Return [x, y] of the center of cell containing provided text 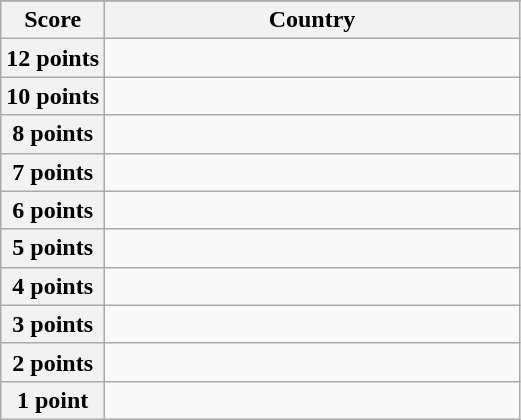
8 points [53, 134]
3 points [53, 324]
2 points [53, 362]
7 points [53, 172]
5 points [53, 248]
10 points [53, 96]
Country [312, 20]
4 points [53, 286]
Score [53, 20]
1 point [53, 400]
12 points [53, 58]
6 points [53, 210]
